Pinpoint the cell where the given text exists, returning its [x, y] midpoint coordinate. 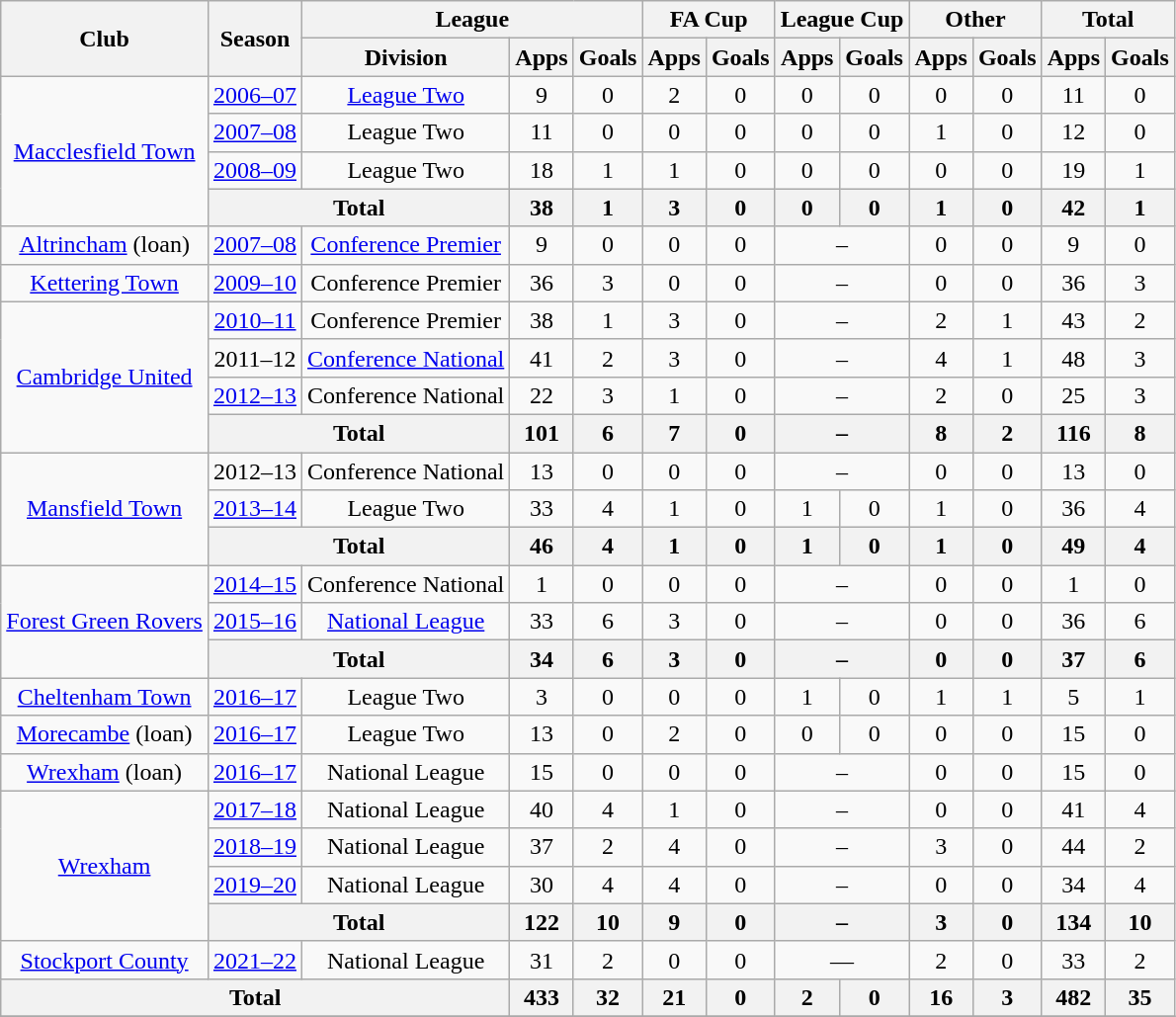
30 [542, 885]
25 [1073, 395]
2013–14 [255, 509]
116 [1073, 433]
Cambridge United [105, 377]
2018–19 [255, 847]
Forest Green Rovers [105, 622]
21 [674, 997]
2019–20 [255, 885]
433 [542, 997]
Macclesfield Town [105, 151]
43 [1073, 320]
40 [542, 809]
Other [975, 20]
Morecambe (loan) [105, 734]
Division [406, 57]
19 [1073, 170]
2014–15 [255, 584]
Club [105, 39]
49 [1073, 547]
101 [542, 433]
48 [1073, 358]
Wrexham (loan) [105, 772]
134 [1073, 922]
League [472, 20]
2010–11 [255, 320]
44 [1073, 847]
Season [255, 39]
League Cup [842, 20]
Wrexham [105, 866]
7 [674, 433]
— [842, 960]
12 [1073, 132]
32 [608, 997]
46 [542, 547]
Altrincham (loan) [105, 245]
2008–09 [255, 170]
35 [1140, 997]
22 [542, 395]
42 [1073, 208]
2021–22 [255, 960]
Cheltenham Town [105, 697]
18 [542, 170]
5 [1073, 697]
Kettering Town [105, 283]
Stockport County [105, 960]
16 [941, 997]
FA Cup [709, 20]
482 [1073, 997]
2015–16 [255, 622]
2009–10 [255, 283]
2017–18 [255, 809]
Mansfield Town [105, 509]
2011–12 [255, 358]
31 [542, 960]
2006–07 [255, 95]
122 [542, 922]
